Determine the [X, Y] coordinate at the center of the cell enclosing the given text.  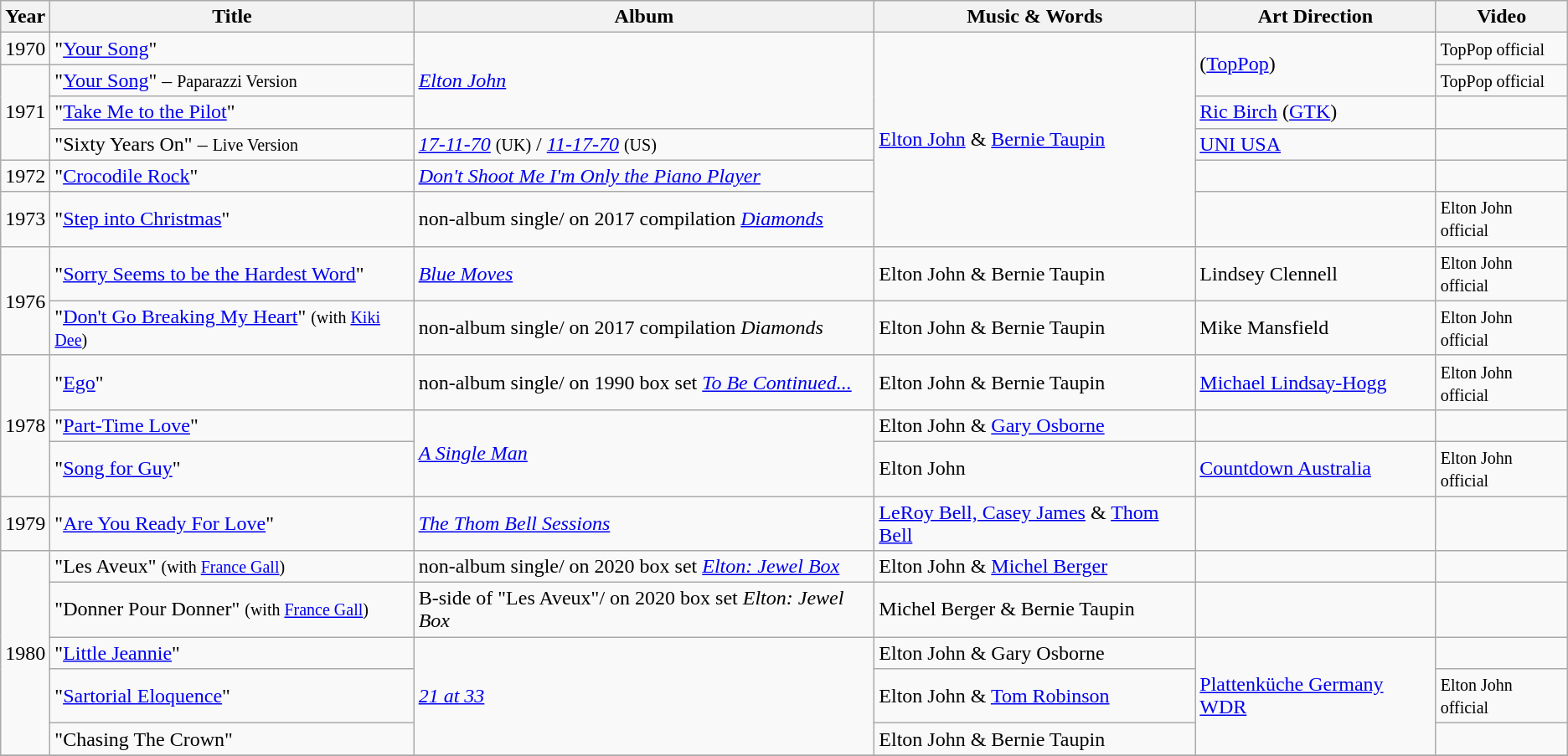
UNI USA [1315, 144]
"Are You Ready For Love" [232, 522]
1970 [25, 49]
"Sartorial Eloquence" [232, 697]
"Little Jeannie" [232, 653]
1972 [25, 176]
Music & Words [1035, 17]
Art Direction [1315, 17]
Elton John & Michel Berger [1035, 567]
Blue Moves [644, 273]
"Sorry Seems to be the Hardest Word" [232, 273]
Mike Mansfield [1315, 328]
21 at 33 [644, 697]
(TopPop) [1315, 64]
Ric Birch (GTK) [1315, 112]
non-album single/ on 1990 box set To Be Continued... [644, 382]
"Step into Christmas" [232, 219]
"Take Me to the Pilot" [232, 112]
Plattenküche Germany WDR [1315, 697]
"Don't Go Breaking My Heart" (with Kiki Dee) [232, 328]
"Your Song" [232, 49]
"Chasing The Crown" [232, 739]
"Crocodile Rock" [232, 176]
"Donner Pour Donner" (with France Gall) [232, 609]
"Song for Guy" [232, 469]
B-side of "Les Aveux"/ on 2020 box set Elton: Jewel Box [644, 609]
Countdown Australia [1315, 469]
Album [644, 17]
1978 [25, 425]
The Thom Bell Sessions [644, 522]
LeRoy Bell, Casey James & Thom Bell [1035, 522]
"Les Aveux" (with France Gall) [232, 567]
1980 [25, 653]
Michel Berger & Bernie Taupin [1035, 609]
1976 [25, 301]
1979 [25, 522]
Michael Lindsay-Hogg [1315, 382]
1971 [25, 112]
"Your Song" – Paparazzi Version [232, 80]
"Part-Time Love" [232, 425]
Video [1501, 17]
1973 [25, 219]
Title [232, 17]
A Single Man [644, 452]
17-11-70 (UK) / 11-17-70 (US) [644, 144]
"Sixty Years On" – Live Version [232, 144]
Elton John & Tom Robinson [1035, 697]
non-album single/ on 2020 box set Elton: Jewel Box [644, 567]
Year [25, 17]
Lindsey Clennell [1315, 273]
Don't Shoot Me I'm Only the Piano Player [644, 176]
"Ego" [232, 382]
